Return [x, y] of the center of cell containing provided text 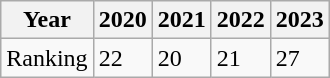
Year [47, 20]
2020 [122, 20]
20 [182, 58]
21 [240, 58]
2023 [300, 20]
27 [300, 58]
2022 [240, 20]
22 [122, 58]
2021 [182, 20]
Ranking [47, 58]
